From the cell containing the given text, extract its center point as (X, Y) coordinate. 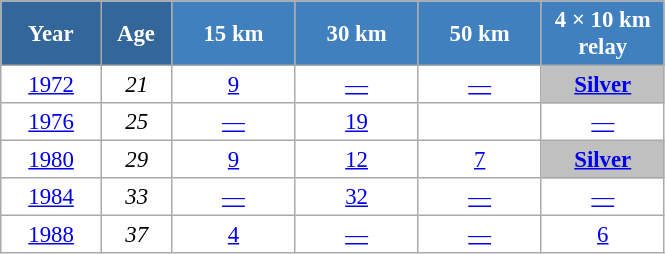
25 (136, 122)
50 km (480, 34)
6 (602, 235)
1988 (52, 235)
37 (136, 235)
33 (136, 197)
30 km (356, 34)
Age (136, 34)
4 × 10 km relay (602, 34)
12 (356, 160)
1972 (52, 85)
4 (234, 235)
32 (356, 197)
Year (52, 34)
29 (136, 160)
21 (136, 85)
1976 (52, 122)
19 (356, 122)
7 (480, 160)
15 km (234, 34)
1980 (52, 160)
1984 (52, 197)
